Find where the given text appears and provide that cell's center as [X, Y] coordinate. 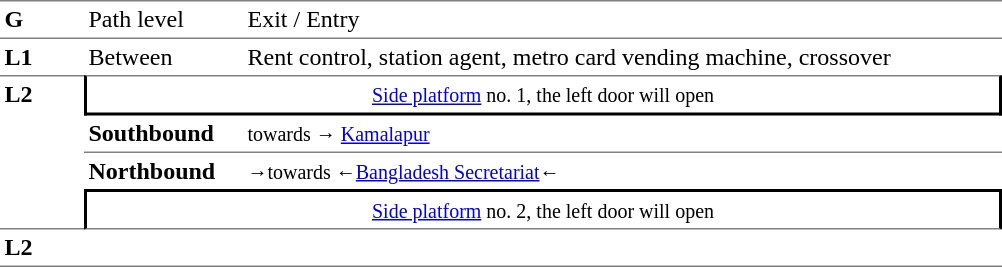
Southbound [164, 135]
Rent control, station agent, metro card vending machine, crossover [622, 57]
Between [164, 57]
Side platform no. 1, the left door will open [543, 95]
Path level [164, 20]
Northbound [164, 171]
Exit / Entry [622, 20]
towards → Kamalapur [622, 135]
L2 [42, 152]
L1 [42, 57]
Side platform no. 2, the left door will open [543, 209]
→towards ←Bangladesh Secretariat← [622, 171]
G [42, 20]
